Capture the cell that displays the provided text and extract its [X, Y] central coordinate. 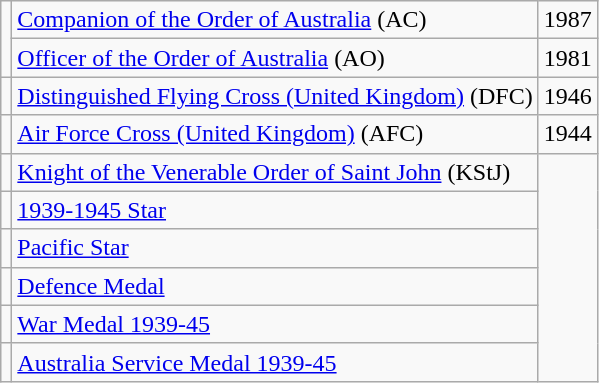
Defence Medal [275, 286]
1981 [568, 58]
1987 [568, 20]
Knight of the Venerable Order of Saint John (KStJ) [275, 172]
Air Force Cross (United Kingdom) (AFC) [275, 134]
Officer of the Order of Australia (AO) [275, 58]
Australia Service Medal 1939-45 [275, 362]
1946 [568, 96]
1944 [568, 134]
War Medal 1939-45 [275, 324]
1939-1945 Star [275, 210]
Companion of the Order of Australia (AC) [275, 20]
Pacific Star [275, 248]
Distinguished Flying Cross (United Kingdom) (DFC) [275, 96]
